Detect which cell encompasses the target text, then output its [X, Y] center coordinate. 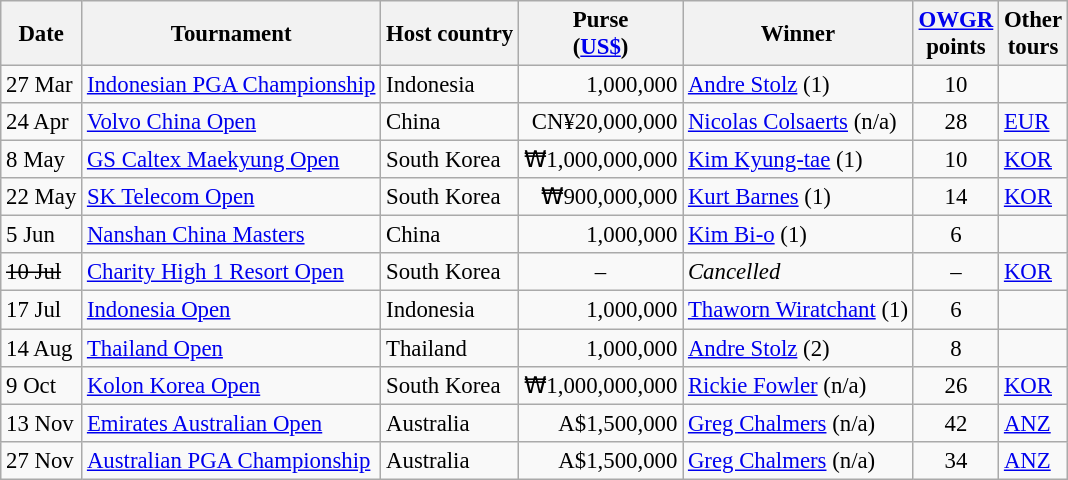
Tournament [232, 34]
24 Apr [42, 122]
Emirates Australian Open [232, 423]
5 Jun [42, 235]
17 Jul [42, 310]
CN¥20,000,000 [601, 122]
42 [956, 423]
Cancelled [798, 273]
14 Aug [42, 348]
Australian PGA Championship [232, 460]
₩900,000,000 [601, 197]
Nicolas Colsaerts (n/a) [798, 122]
Volvo China Open [232, 122]
27 Nov [42, 460]
9 Oct [42, 385]
Andre Stolz (2) [798, 348]
EUR [1034, 122]
Thailand Open [232, 348]
27 Mar [42, 85]
OWGRpoints [956, 34]
Kim Bi-o (1) [798, 235]
8 May [42, 160]
Kurt Barnes (1) [798, 197]
Nanshan China Masters [232, 235]
Thaworn Wiratchant (1) [798, 310]
SK Telecom Open [232, 197]
Andre Stolz (1) [798, 85]
13 Nov [42, 423]
Kim Kyung-tae (1) [798, 160]
Charity High 1 Resort Open [232, 273]
Indonesia Open [232, 310]
Indonesian PGA Championship [232, 85]
Kolon Korea Open [232, 385]
28 [956, 122]
10 Jul [42, 273]
Othertours [1034, 34]
GS Caltex Maekyung Open [232, 160]
14 [956, 197]
26 [956, 385]
34 [956, 460]
Date [42, 34]
Winner [798, 34]
8 [956, 348]
22 May [42, 197]
Thailand [450, 348]
Purse(US$) [601, 34]
Host country [450, 34]
Rickie Fowler (n/a) [798, 385]
